Identify which cell holds the provided text, then report its [x, y] central coordinate. 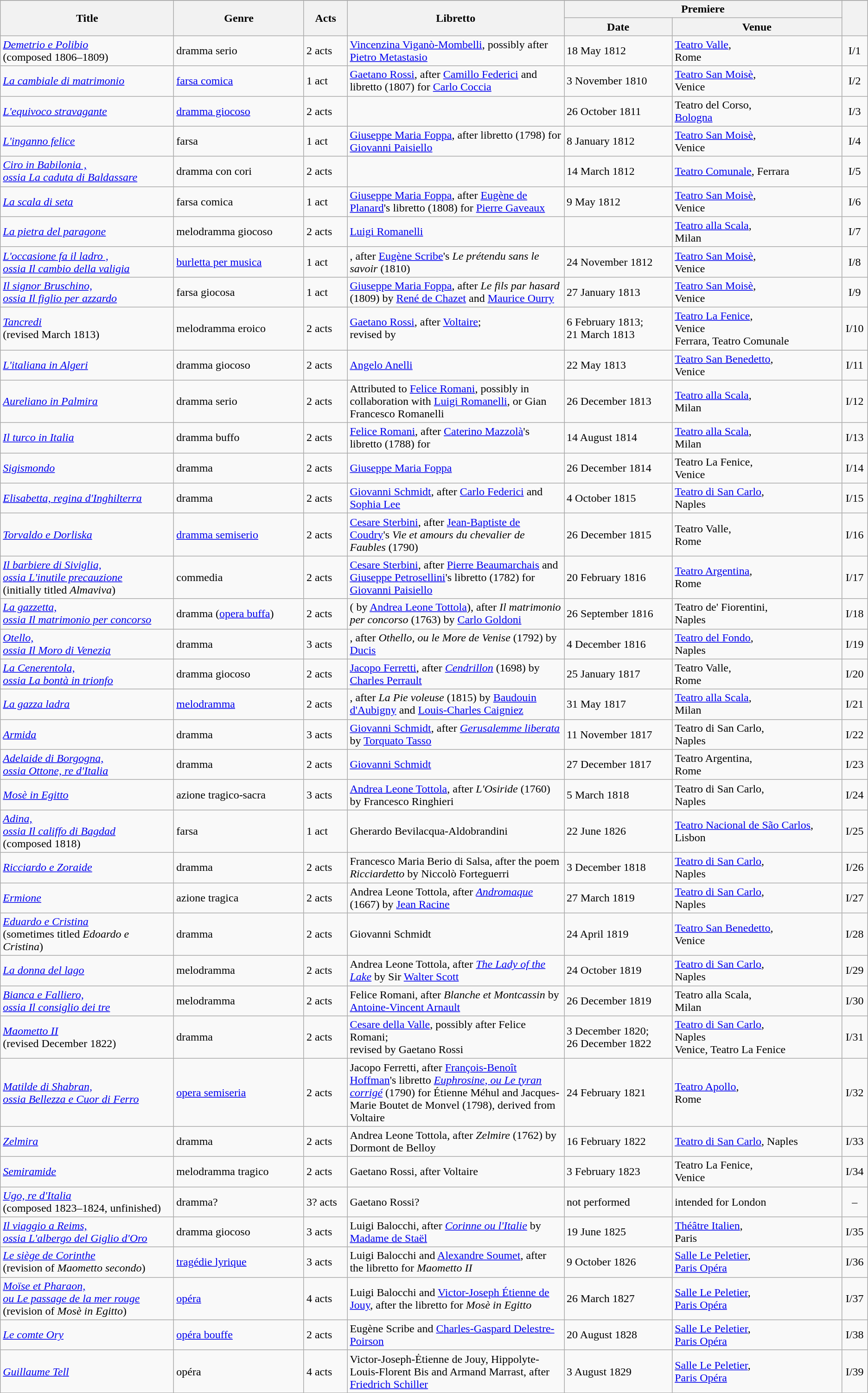
Cesare della Valle, possibly after Felice Romani;revised by Gaetano Rossi [456, 1037]
Il viaggio a Reims,ossia L'albergo del Giglio d'Oro [87, 1232]
Date [619, 27]
Le comte Ory [87, 1335]
commedia [239, 577]
Maometto II(revised December 1822) [87, 1037]
26 December 1814 [619, 468]
Gaetano Rossi, after Voltaire [456, 1171]
I/14 [855, 468]
Moïse et Pharaon,ou Le passage de la mer rouge(revision of Mosè in Egitto) [87, 1298]
dramma? [239, 1202]
I/12 [855, 402]
azione tragico-sacra [239, 795]
24 February 1821 [619, 1093]
Luigi Romanelli [456, 232]
Felice Romani, after Blanche et Montcassin by Antoine-Vincent Arnault [456, 1001]
Teatro Comunale, Ferrara [757, 172]
I/25 [855, 831]
Luigi Balocchi and Alexandre Soumet, after the libretto for Maometto II [456, 1262]
22 May 1813 [619, 364]
Francesco Maria Berio di Salsa, after the poem Ricciardetto by Niccolò Forteguerri [456, 867]
tragédie lyrique [239, 1262]
Ermione [87, 898]
Teatro Apollo,Rome [757, 1093]
Teatro de' Fiorentini,Naples [757, 614]
Sigismondo [87, 468]
I/16 [855, 535]
3 August 1829 [619, 1371]
I/31 [855, 1037]
27 December 1817 [619, 764]
opera semiseria [239, 1093]
3 February 1823 [619, 1171]
I/29 [855, 971]
3? acts [325, 1202]
I/10 [855, 328]
Teatro del Fondo,Naples [757, 644]
Adina,ossia Il califfo di Bagdad(composed 1818) [87, 831]
16 February 1822 [619, 1142]
Matilde di Shabran,ossia Bellezza e Cuor di Ferro [87, 1093]
La cambiale di matrimonio [87, 81]
Gaetano Rossi, after Camillo Federici and libretto (1807) for Carlo Coccia [456, 81]
I/1 [855, 51]
Andrea Leone Tottola, after The Lady of the Lake by Sir Walter Scott [456, 971]
dramma con cori [239, 172]
4 October 1815 [619, 498]
farsa giocosa [239, 292]
Giovanni Schmidt, after Gerusalemme liberata by Torquato Tasso [456, 735]
14 March 1812 [619, 172]
I/27 [855, 898]
26 December 1813 [619, 402]
L'italiana in Algeri [87, 364]
, after Othello, ou le More de Venise (1792) by Ducis [456, 644]
Luigi Balocchi, after Corinne ou l'Italie by Madame de Staël [456, 1232]
Il signor Bruschino,ossia Il figlio per azzardo [87, 292]
9 October 1826 [619, 1262]
19 June 1825 [619, 1232]
melodramma giocoso [239, 232]
11 November 1817 [619, 735]
Premiere [703, 9]
I/26 [855, 867]
L'equivoco stravagante [87, 111]
I/13 [855, 438]
I/9 [855, 292]
burletta per musica [239, 262]
Cesare Sterbini, after Jean-Baptiste de Coudry's Vie et amours du chevalier de Faubles (1790) [456, 535]
I/4 [855, 141]
melodramma tragico [239, 1171]
26 December 1819 [619, 1001]
3 December 1818 [619, 867]
intended for London [757, 1202]
Il barbiere di Siviglia,ossia L'inutile precauzione(initially titled Almaviva) [87, 577]
Armida [87, 735]
Ricciardo e Zoraide [87, 867]
14 August 1814 [619, 438]
Acts [325, 18]
Vincenzina Viganò-Mombelli, possibly after Pietro Metastasio [456, 51]
La pietra del paragone [87, 232]
3 November 1810 [619, 81]
I/18 [855, 614]
– [855, 1202]
Bianca e Falliero,ossia Il consiglio dei tre [87, 1001]
26 October 1811 [619, 111]
Ugo, re d'Italia(composed 1823–1824, unfinished) [87, 1202]
Venue [757, 27]
I/17 [855, 577]
I/15 [855, 498]
Eduardo e Cristina(sometimes titled Edoardo e Cristina) [87, 934]
9 May 1812 [619, 201]
Felice Romani, after Caterino Mazzolà's libretto (1788) for [456, 438]
not performed [619, 1202]
24 October 1819 [619, 971]
Il turco in Italia [87, 438]
Andrea Leone Tottola, after Zelmire (1762) by Dormont de Belloy [456, 1142]
Giuseppe Maria Foppa [456, 468]
Teatro di San Carlo, Naples [757, 1142]
Teatro del Corso,Bologna [757, 111]
22 June 1826 [619, 831]
20 August 1828 [619, 1335]
Gherardo Bevilacqua-Aldobrandini [456, 831]
Gaetano Rossi? [456, 1202]
Jacopo Ferretti, after Cendrillon (1698) by Charles Perrault [456, 674]
Demetrio e Polibio(composed 1806–1809) [87, 51]
24 November 1812 [619, 262]
La scala di seta [87, 201]
Ciro in Babilonia ,ossia La caduta di Baldassare [87, 172]
I/34 [855, 1171]
opéra bouffe [239, 1335]
26 March 1827 [619, 1298]
Mosè in Egitto [87, 795]
L'occasione fa il ladro , ossia Il cambio della valigia [87, 262]
27 March 1819 [619, 898]
Zelmira [87, 1142]
I/37 [855, 1298]
L'inganno felice [87, 141]
I/24 [855, 795]
Teatro La Fenice,Venice Ferrara, Teatro Comunale [757, 328]
I/39 [855, 1371]
dramma buffo [239, 438]
Otello,ossia Il Moro di Venezia [87, 644]
20 February 1816 [619, 577]
I/5 [855, 172]
Title [87, 18]
I/35 [855, 1232]
, after La Pie voleuse (1815) by Baudouin d'Aubigny and Louis-Charles Caigniez [456, 704]
Attributed to Felice Romani, possibly in collaboration with Luigi Romanelli, or Gian Francesco Romanelli [456, 402]
I/19 [855, 644]
Genre [239, 18]
Eugène Scribe and Charles-Gaspard Delestre-Poirson [456, 1335]
Gaetano Rossi, after Voltaire;revised by [456, 328]
Luigi Balocchi and Victor-Joseph Étienne de Jouy, after the libretto for Mosè in Egitto [456, 1298]
Giuseppe Maria Foppa, after libretto (1798) for Giovanni Paisiello [456, 141]
La gazza ladra [87, 704]
I/11 [855, 364]
I/2 [855, 81]
Andrea Leone Tottola, after Andromaque (1667) by Jean Racine [456, 898]
6 February 1813; 21 March 1813 [619, 328]
La gazzetta, ossia Il matrimonio per concorso [87, 614]
I/8 [855, 262]
I/20 [855, 674]
I/3 [855, 111]
Teatro di San Carlo,Naples Venice, Teatro La Fenice [757, 1037]
31 May 1817 [619, 704]
Giovanni Schmidt, after Carlo Federici and Sophia Lee [456, 498]
I/7 [855, 232]
24 April 1819 [619, 934]
Le siège de Corinthe(revision of Maometto secondo) [87, 1262]
La donna del lago [87, 971]
Giuseppe Maria Foppa, after Eugène de Planard's libretto (1808) for Pierre Gaveaux [456, 201]
4 December 1816 [619, 644]
Angelo Anelli [456, 364]
Théâtre Italien,Paris [757, 1232]
25 January 1817 [619, 674]
La Cenerentola,ossia La bontà in trionfo [87, 674]
Semiramide [87, 1171]
Torvaldo e Dorliska [87, 535]
3 December 1820; 26 December 1822 [619, 1037]
I/23 [855, 764]
( by Andrea Leone Tottola), after Il matrimonio per concorso (1763) by Carlo Goldoni [456, 614]
dramma (opera buffa) [239, 614]
I/33 [855, 1142]
Victor-Joseph-Ėtienne de Jouy, Hippolyte-Louis-Florent Bis and Armand Marrast, after Friedrich Schiller [456, 1371]
I/38 [855, 1335]
Andrea Leone Tottola, after L'Osiride (1760) by Francesco Ringhieri [456, 795]
I/21 [855, 704]
I/32 [855, 1093]
melodramma eroico [239, 328]
Guillaume Tell [87, 1371]
Adelaide di Borgogna,ossia Ottone, re d'Italia [87, 764]
Giuseppe Maria Foppa, after Le fils par hasard (1809) by René de Chazet and Maurice Ourry [456, 292]
I/28 [855, 934]
Cesare Sterbini, after Pierre Beaumarchais and Giuseppe Petrosellini's libretto (1782) for Giovanni Paisiello [456, 577]
8 January 1812 [619, 141]
Teatro Nacional de São Carlos,Lisbon [757, 831]
Aureliano in Palmira [87, 402]
Libretto [456, 18]
dramma semiserio [239, 535]
18 May 1812 [619, 51]
Elisabetta, regina d'Inghilterra [87, 498]
26 September 1816 [619, 614]
I/30 [855, 1001]
5 March 1818 [619, 795]
azione tragica [239, 898]
I/36 [855, 1262]
I/22 [855, 735]
27 January 1813 [619, 292]
26 December 1815 [619, 535]
Tancredi(revised March 1813) [87, 328]
, after Eugène Scribe's Le prétendu sans le savoir (1810) [456, 262]
I/6 [855, 201]
